Locate the cell with the specified text and output its (X, Y) center coordinate. 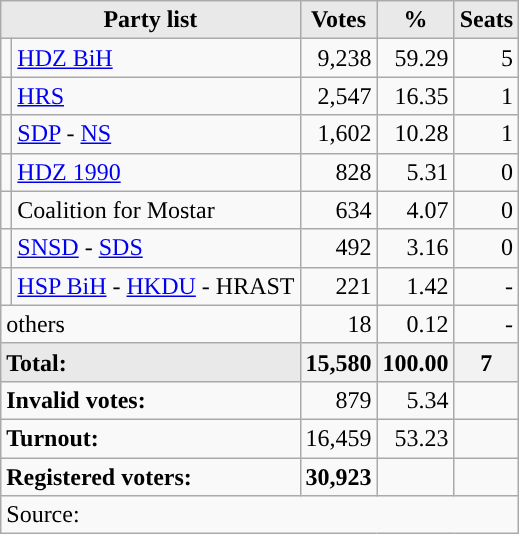
SDP - NS (156, 134)
4.07 (416, 210)
16.35 (416, 96)
1.42 (416, 286)
Registered voters: (150, 477)
7 (486, 362)
Total: (150, 362)
HRS (156, 96)
828 (338, 172)
Turnout: (150, 438)
Seats (486, 20)
3.16 (416, 248)
% (416, 20)
634 (338, 210)
221 (338, 286)
30,923 (338, 477)
9,238 (338, 58)
5.34 (416, 400)
10.28 (416, 134)
879 (338, 400)
HDZ BiH (156, 58)
Coalition for Mostar (156, 210)
492 (338, 248)
Votes (338, 20)
5 (486, 58)
SNSD - SDS (156, 248)
Source: (260, 515)
Party list (150, 20)
16,459 (338, 438)
HDZ 1990 (156, 172)
others (150, 324)
53.23 (416, 438)
5.31 (416, 172)
HSP BiH - HKDU - HRAST (156, 286)
Invalid votes: (150, 400)
15,580 (338, 362)
59.29 (416, 58)
100.00 (416, 362)
2,547 (338, 96)
1,602 (338, 134)
18 (338, 324)
0.12 (416, 324)
